Pinpoint the cell where the given text exists, returning its [X, Y] midpoint coordinate. 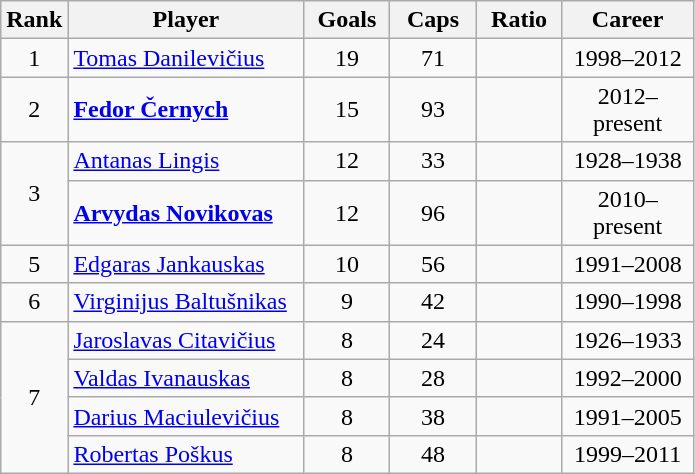
Jaroslavas Citavičius [186, 340]
33 [433, 161]
9 [347, 302]
56 [433, 264]
15 [347, 110]
96 [433, 212]
1999–2011 [628, 454]
1 [34, 58]
5 [34, 264]
6 [34, 302]
Rank [34, 20]
93 [433, 110]
Robertas Poškus [186, 454]
24 [433, 340]
48 [433, 454]
2 [34, 110]
10 [347, 264]
Caps [433, 20]
1926–1933 [628, 340]
1992–2000 [628, 378]
1991–2008 [628, 264]
Tomas Danilevičius [186, 58]
Virginijus Baltušnikas [186, 302]
Edgaras Jankauskas [186, 264]
Ratio [519, 20]
38 [433, 416]
3 [34, 194]
2012–present [628, 110]
28 [433, 378]
Career [628, 20]
19 [347, 58]
71 [433, 58]
7 [34, 397]
Goals [347, 20]
42 [433, 302]
Darius Maciulevičius [186, 416]
1928–1938 [628, 161]
1990–1998 [628, 302]
Antanas Lingis [186, 161]
Player [186, 20]
Valdas Ivanauskas [186, 378]
1991–2005 [628, 416]
1998–2012 [628, 58]
Fedor Černych [186, 110]
Arvydas Novikovas [186, 212]
2010–present [628, 212]
